Locate the cell with the specified text and output its (X, Y) center coordinate. 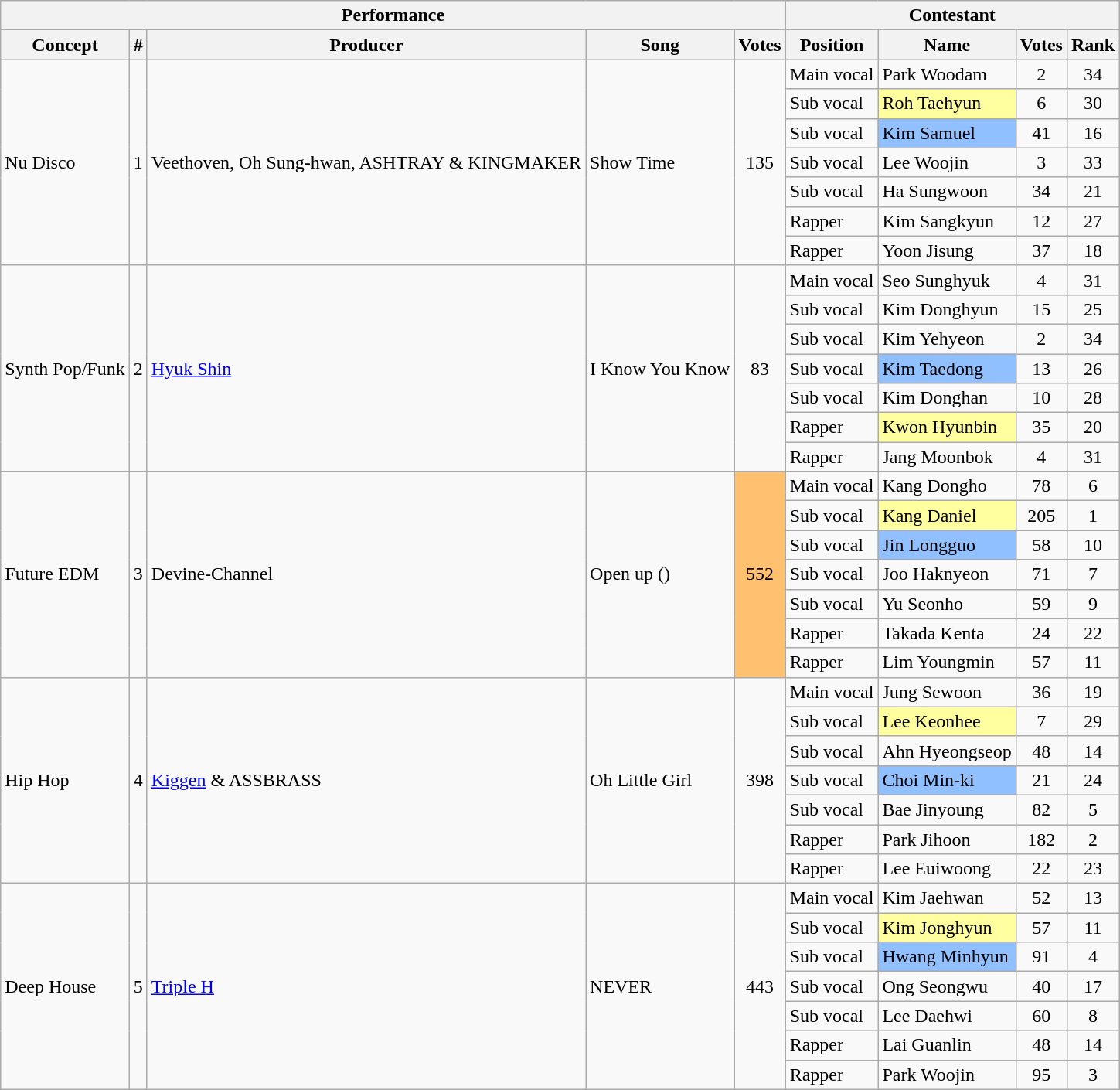
26 (1093, 369)
Veethoven, Oh Sung-hwan, ASHTRAY & KINGMAKER (366, 162)
30 (1093, 104)
78 (1041, 486)
40 (1041, 986)
Seo Sunghyuk (947, 280)
91 (1041, 957)
Kim Donghyun (947, 309)
Future EDM (65, 574)
Lai Guanlin (947, 1045)
Lee Daehwi (947, 1016)
Song (660, 45)
Open up () (660, 574)
# (138, 45)
443 (760, 986)
15 (1041, 309)
9 (1093, 604)
Park Woojin (947, 1075)
Kim Donghan (947, 398)
Kang Daniel (947, 516)
Name (947, 45)
17 (1093, 986)
Deep House (65, 986)
35 (1041, 427)
Roh Taehyun (947, 104)
Takada Kenta (947, 633)
398 (760, 780)
Kim Yehyeon (947, 339)
19 (1093, 692)
59 (1041, 604)
27 (1093, 221)
8 (1093, 1016)
37 (1041, 250)
Ong Seongwu (947, 986)
Oh Little Girl (660, 780)
29 (1093, 721)
Ahn Hyeongseop (947, 751)
Performance (393, 15)
Synth Pop/Funk (65, 368)
Kwon Hyunbin (947, 427)
NEVER (660, 986)
Kiggen & ASSBRASS (366, 780)
Bae Jinyoung (947, 809)
18 (1093, 250)
Yoon Jisung (947, 250)
Park Jihoon (947, 839)
Jin Longguo (947, 545)
Kang Dongho (947, 486)
52 (1041, 898)
Lee Woojin (947, 162)
182 (1041, 839)
25 (1093, 309)
36 (1041, 692)
Show Time (660, 162)
Lim Youngmin (947, 663)
Yu Seonho (947, 604)
Hyuk Shin (366, 368)
Lee Euiwoong (947, 869)
Ha Sungwoon (947, 192)
Joo Haknyeon (947, 574)
41 (1041, 133)
Hip Hop (65, 780)
Rank (1093, 45)
Producer (366, 45)
Hwang Minhyun (947, 957)
135 (760, 162)
20 (1093, 427)
I Know You Know (660, 368)
23 (1093, 869)
Lee Keonhee (947, 721)
Jung Sewoon (947, 692)
60 (1041, 1016)
58 (1041, 545)
Kim Samuel (947, 133)
Position (832, 45)
Park Woodam (947, 74)
Choi Min-ki (947, 780)
12 (1041, 221)
552 (760, 574)
28 (1093, 398)
Kim Jaehwan (947, 898)
95 (1041, 1075)
82 (1041, 809)
33 (1093, 162)
Nu Disco (65, 162)
83 (760, 368)
Jang Moonbok (947, 457)
Kim Jonghyun (947, 928)
Kim Sangkyun (947, 221)
205 (1041, 516)
71 (1041, 574)
Devine-Channel (366, 574)
Kim Taedong (947, 369)
Contestant (952, 15)
Concept (65, 45)
16 (1093, 133)
Triple H (366, 986)
